Detect which cell encompasses the target text, then output its (X, Y) center coordinate. 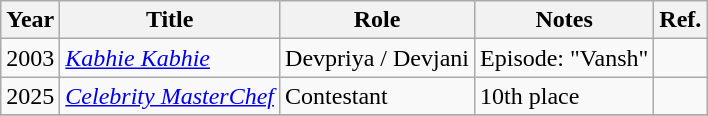
10th place (564, 96)
Contestant (378, 96)
2003 (30, 58)
2025 (30, 96)
Year (30, 20)
Title (170, 20)
Ref. (680, 20)
Role (378, 20)
Notes (564, 20)
Episode: "Vansh" (564, 58)
Devpriya / Devjani (378, 58)
Kabhie Kabhie (170, 58)
Celebrity MasterChef (170, 96)
